Extract the [X, Y] coordinate from the center of the cell holding the provided text.  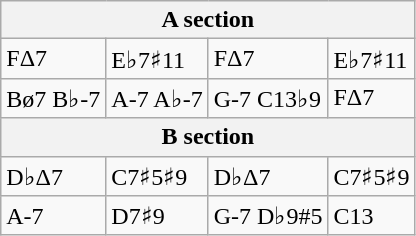
A section [208, 20]
G-7 C13♭9 [268, 98]
A-7 [54, 216]
Bø7 B♭-7 [54, 98]
G-7 D♭9#5 [268, 216]
D7♯9 [157, 216]
B section [208, 137]
C13 [372, 216]
A-7 A♭-7 [157, 98]
